Find where the given text appears and provide that cell's center as [x, y] coordinate. 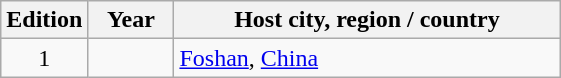
Year [131, 20]
1 [44, 58]
Edition [44, 20]
Host city, region / country [367, 20]
Foshan, China [367, 58]
